Scan for the cell matching the given text and deliver its [x, y] coordinate at center. 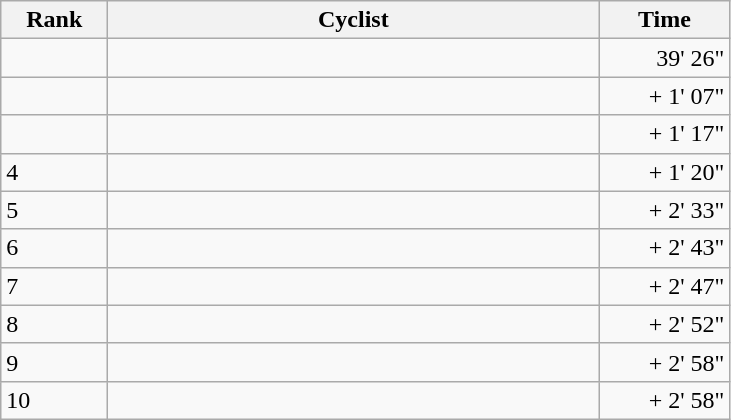
+ 1' 17" [664, 134]
5 [54, 210]
+ 2' 47" [664, 286]
+ 1' 20" [664, 172]
4 [54, 172]
+ 2' 43" [664, 248]
+ 2' 52" [664, 324]
8 [54, 324]
6 [54, 248]
Time [664, 20]
39' 26" [664, 58]
Rank [54, 20]
+ 2' 33" [664, 210]
9 [54, 362]
7 [54, 286]
Cyclist [354, 20]
+ 1' 07" [664, 96]
10 [54, 400]
